Pinpoint the cell where the given text exists, returning its (X, Y) midpoint coordinate. 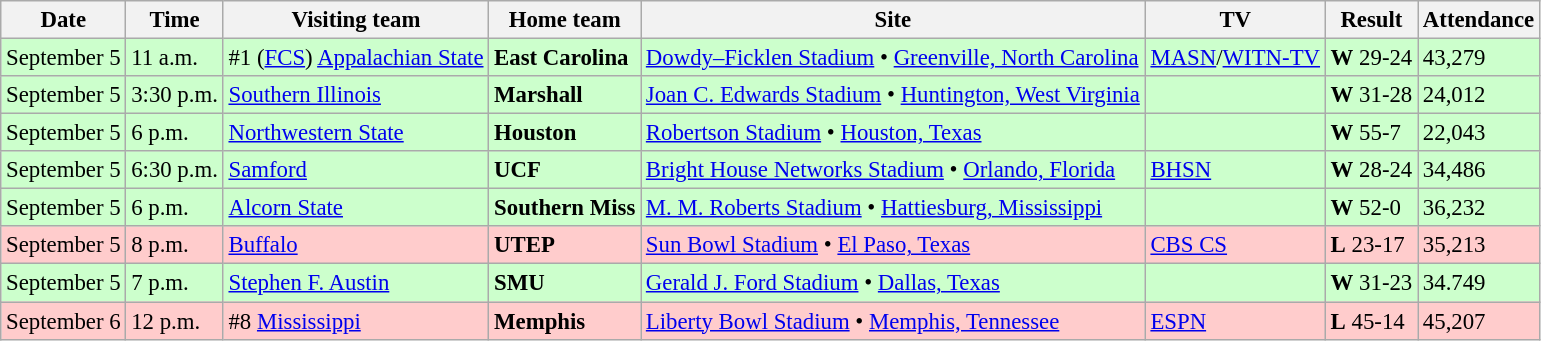
SMU (565, 283)
ESPN (1235, 321)
Houston (565, 133)
35,213 (1479, 245)
Visiting team (356, 20)
L 23-17 (1371, 245)
Liberty Bowl Stadium • Memphis, Tennessee (894, 321)
Samford (356, 170)
Southern Illinois (356, 95)
34.749 (1479, 283)
Marshall (565, 95)
W 55-7 (1371, 133)
Memphis (565, 321)
Result (1371, 20)
11 a.m. (174, 58)
Bright House Networks Stadium • Orlando, Florida (894, 170)
TV (1235, 20)
34,486 (1479, 170)
W 31-23 (1371, 283)
Home team (565, 20)
7 p.m. (174, 283)
Gerald J. Ford Stadium • Dallas, Texas (894, 283)
Northwestern State (356, 133)
Southern Miss (565, 208)
12 p.m. (174, 321)
CBS CS (1235, 245)
36,232 (1479, 208)
Alcorn State (356, 208)
Buffalo (356, 245)
22,043 (1479, 133)
W 52-0 (1371, 208)
Stephen F. Austin (356, 283)
MASN/WITN-TV (1235, 58)
#8 Mississippi (356, 321)
UTEP (565, 245)
24,012 (1479, 95)
8 p.m. (174, 245)
Robertson Stadium • Houston, Texas (894, 133)
#1 (FCS) Appalachian State (356, 58)
W 29-24 (1371, 58)
Date (64, 20)
L 45-14 (1371, 321)
September 6 (64, 321)
6:30 p.m. (174, 170)
Dowdy–Ficklen Stadium • Greenville, North Carolina (894, 58)
Sun Bowl Stadium • El Paso, Texas (894, 245)
M. M. Roberts Stadium • Hattiesburg, Mississippi (894, 208)
Time (174, 20)
UCF (565, 170)
Site (894, 20)
43,279 (1479, 58)
3:30 p.m. (174, 95)
45,207 (1479, 321)
W 28-24 (1371, 170)
Attendance (1479, 20)
Joan C. Edwards Stadium • Huntington, West Virginia (894, 95)
East Carolina (565, 58)
BHSN (1235, 170)
W 31-28 (1371, 95)
